Identify which cell holds the provided text, then report its [X, Y] central coordinate. 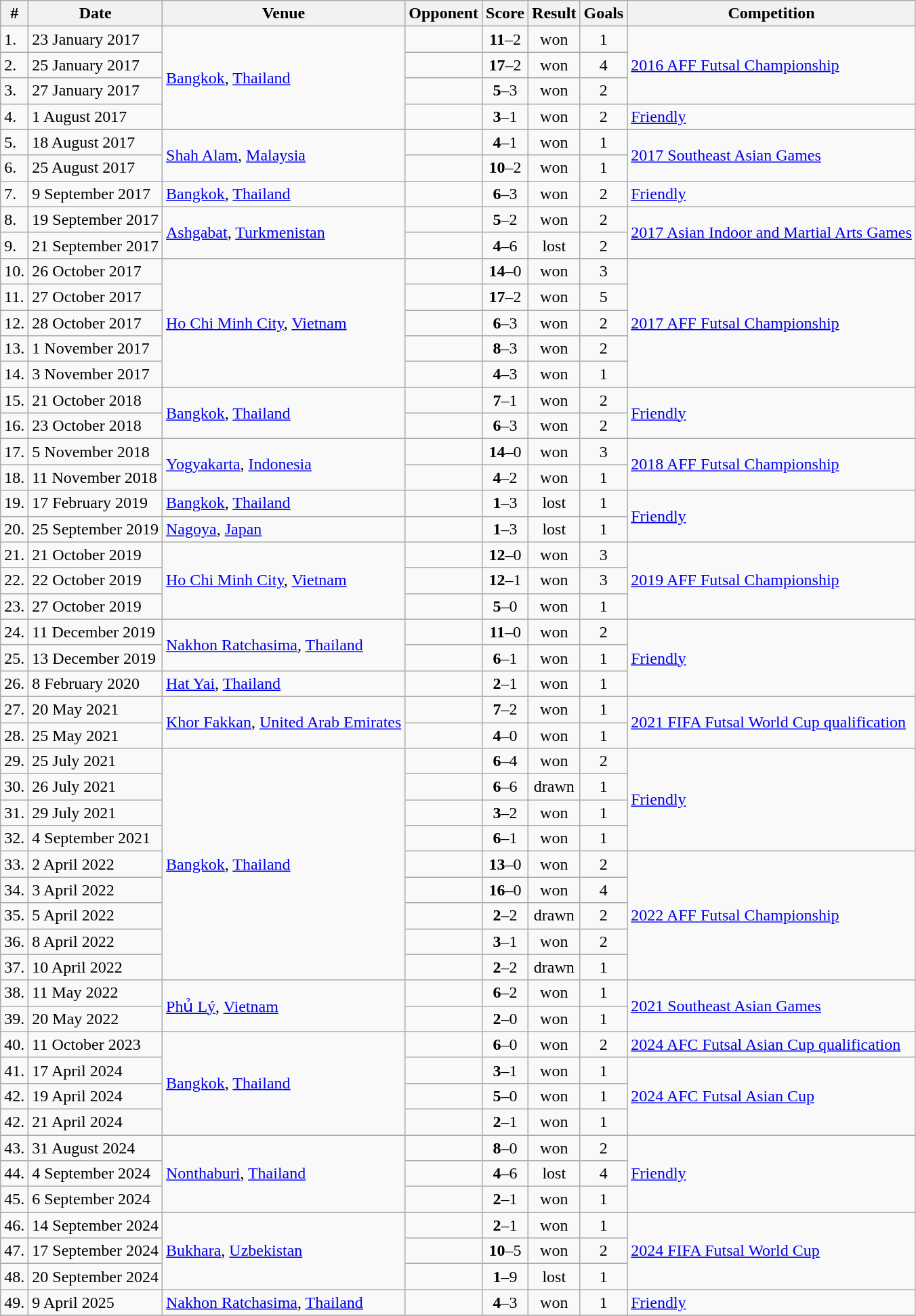
11 November 2018 [96, 477]
6–4 [505, 761]
2024 FIFA Futsal World Cup [772, 1251]
8. [15, 219]
28 October 2017 [96, 323]
11 December 2019 [96, 632]
9. [15, 245]
2018 AFF Futsal Championship [772, 465]
34. [15, 890]
47. [15, 1251]
13–0 [505, 864]
45. [15, 1200]
11 October 2023 [96, 1044]
27 October 2019 [96, 606]
39. [15, 1019]
18 August 2017 [96, 142]
Goals [604, 14]
22. [15, 580]
Bukhara, Uzbekistan [284, 1251]
20 May 2021 [96, 709]
17 February 2019 [96, 503]
25. [15, 658]
20 September 2024 [96, 1277]
25 September 2019 [96, 529]
2019 AFF Futsal Championship [772, 580]
6–6 [505, 787]
7–2 [505, 709]
Competition [772, 14]
31 August 2024 [96, 1148]
30. [15, 787]
Venue [284, 14]
Nagoya, Japan [284, 529]
2017 Southeast Asian Games [772, 155]
1–9 [505, 1277]
Nonthaburi, Thailand [284, 1174]
17 September 2024 [96, 1251]
2017 AFF Futsal Championship [772, 322]
2. [15, 65]
8 February 2020 [96, 683]
1. [15, 39]
35. [15, 916]
3–2 [505, 813]
41. [15, 1070]
11 May 2022 [96, 993]
9 April 2025 [96, 1302]
Score [505, 14]
16. [15, 426]
11–0 [505, 632]
4–0 [505, 735]
Hat Yai, Thailand [284, 683]
23 October 2018 [96, 426]
31. [15, 813]
4–1 [505, 142]
11. [15, 297]
24. [15, 632]
49. [15, 1302]
27. [15, 709]
10. [15, 271]
7–1 [505, 400]
21 September 2017 [96, 245]
2024 AFC Futsal Asian Cup qualification [772, 1044]
2017 Asian Indoor and Martial Arts Games [772, 232]
12–0 [505, 555]
14 September 2024 [96, 1225]
3 April 2022 [96, 890]
26. [15, 683]
Result [554, 14]
17 April 2024 [96, 1070]
23. [15, 606]
10–2 [505, 168]
10 April 2022 [96, 967]
6 September 2024 [96, 1200]
29. [15, 761]
3. [15, 91]
18. [15, 477]
20. [15, 529]
16–0 [505, 890]
25 August 2017 [96, 168]
Date [96, 14]
17. [15, 452]
40. [15, 1044]
Khor Fakkan, United Arab Emirates [284, 722]
26 July 2021 [96, 787]
Phủ Lý, Vietnam [284, 1006]
4 September 2024 [96, 1174]
5. [15, 142]
5–2 [505, 219]
7. [15, 194]
21 October 2018 [96, 400]
1 August 2017 [96, 116]
14. [15, 375]
8 April 2022 [96, 941]
2022 AFF Futsal Championship [772, 916]
4–2 [505, 477]
8–0 [505, 1148]
2024 AFC Futsal Asian Cup [772, 1096]
2021 FIFA Futsal World Cup qualification [772, 722]
36. [15, 941]
26 October 2017 [96, 271]
10–5 [505, 1251]
11–2 [505, 39]
28. [15, 735]
5 April 2022 [96, 916]
6. [15, 168]
2021 Southeast Asian Games [772, 1006]
Shah Alam, Malaysia [284, 155]
Opponent [444, 14]
4. [15, 116]
21 October 2019 [96, 555]
25 May 2021 [96, 735]
# [15, 14]
22 October 2019 [96, 580]
29 July 2021 [96, 813]
13 December 2019 [96, 658]
2–0 [505, 1019]
5 [604, 297]
21. [15, 555]
Ashgabat, Turkmenistan [284, 232]
Yogyakarta, Indonesia [284, 465]
12–1 [505, 580]
2016 AFF Futsal Championship [772, 65]
5 November 2018 [96, 452]
25 July 2021 [96, 761]
27 October 2017 [96, 297]
6–2 [505, 993]
23 January 2017 [96, 39]
8–3 [505, 349]
48. [15, 1277]
1 November 2017 [96, 349]
43. [15, 1148]
2 April 2022 [96, 864]
12. [15, 323]
4 September 2021 [96, 839]
44. [15, 1174]
15. [15, 400]
3 November 2017 [96, 375]
19 April 2024 [96, 1096]
19. [15, 503]
9 September 2017 [96, 194]
25 January 2017 [96, 65]
38. [15, 993]
21 April 2024 [96, 1122]
5–3 [505, 91]
20 May 2022 [96, 1019]
6–0 [505, 1044]
27 January 2017 [96, 91]
32. [15, 839]
19 September 2017 [96, 219]
13. [15, 349]
33. [15, 864]
37. [15, 967]
46. [15, 1225]
